Return the [x, y] coordinate for the center point of the cell that contains the specified text.  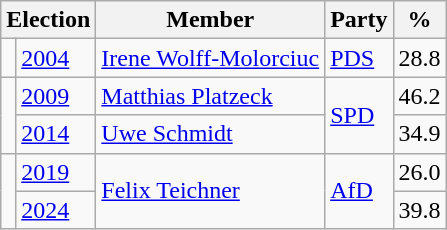
Uwe Schmidt [210, 134]
2009 [56, 96]
AfD [359, 191]
2004 [56, 58]
2014 [56, 134]
2024 [56, 210]
Irene Wolff-Molorciuc [210, 58]
PDS [359, 58]
Party [359, 20]
% [420, 20]
Member [210, 20]
2019 [56, 172]
SPD [359, 115]
39.8 [420, 210]
28.8 [420, 58]
Matthias Platzeck [210, 96]
46.2 [420, 96]
34.9 [420, 134]
26.0 [420, 172]
Election [48, 20]
Felix Teichner [210, 191]
